Output the [X, Y] coordinate of the center of the cell containing the given text.  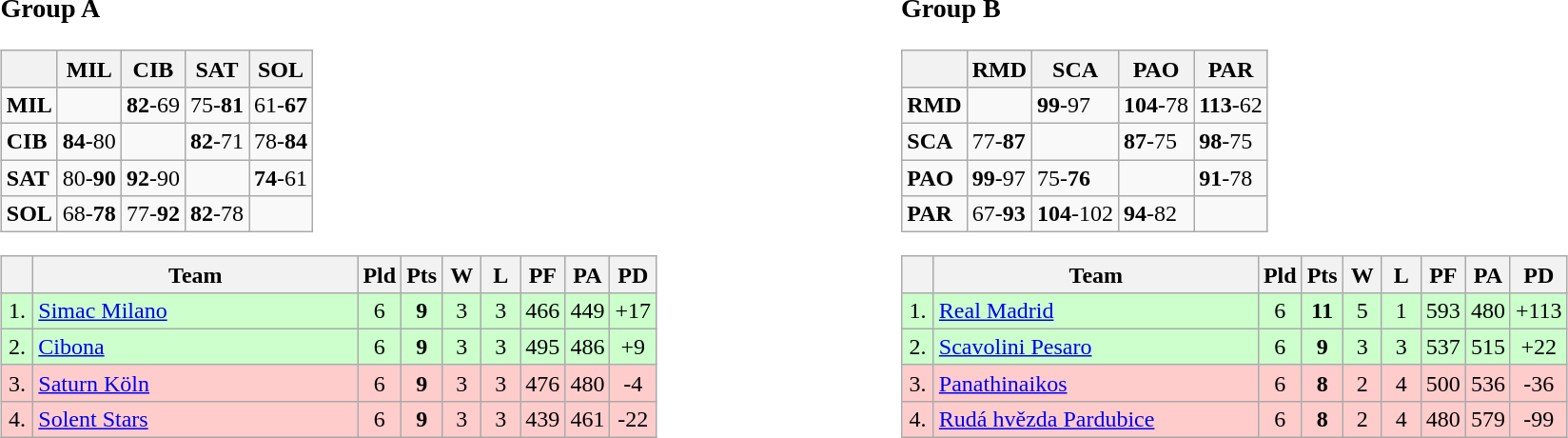
5 [1362, 310]
94-82 [1157, 214]
439 [542, 419]
11 [1323, 310]
466 [542, 310]
91-78 [1231, 178]
593 [1442, 310]
Saturn Köln [196, 383]
75-81 [217, 105]
1 [1401, 310]
77-92 [152, 214]
-4 [634, 383]
82-78 [217, 214]
82-69 [152, 105]
68-78 [89, 214]
98-75 [1231, 142]
Scavolini Pesaro [1096, 347]
-22 [634, 419]
Simac Milano [196, 310]
61-67 [282, 105]
Real Madrid [1096, 310]
75-76 [1075, 178]
536 [1488, 383]
495 [542, 347]
579 [1488, 419]
+17 [634, 310]
+22 [1539, 347]
84-80 [89, 142]
67-93 [999, 214]
+9 [634, 347]
104-78 [1157, 105]
Rudá hvězda Pardubice [1096, 419]
104-102 [1075, 214]
78-84 [282, 142]
Solent Stars [196, 419]
82-71 [217, 142]
80-90 [89, 178]
515 [1488, 347]
87-75 [1157, 142]
92-90 [152, 178]
77-87 [999, 142]
-36 [1539, 383]
113-62 [1231, 105]
461 [588, 419]
Cibona [196, 347]
Panathinaikos [1096, 383]
-99 [1539, 419]
500 [1442, 383]
449 [588, 310]
537 [1442, 347]
+113 [1539, 310]
476 [542, 383]
486 [588, 347]
74-61 [282, 178]
